From the cell containing the given text, extract its center point as (x, y) coordinate. 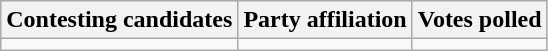
Contesting candidates (120, 20)
Party affiliation (325, 20)
Votes polled (480, 20)
